Identify which cell holds the provided text, then report its (X, Y) central coordinate. 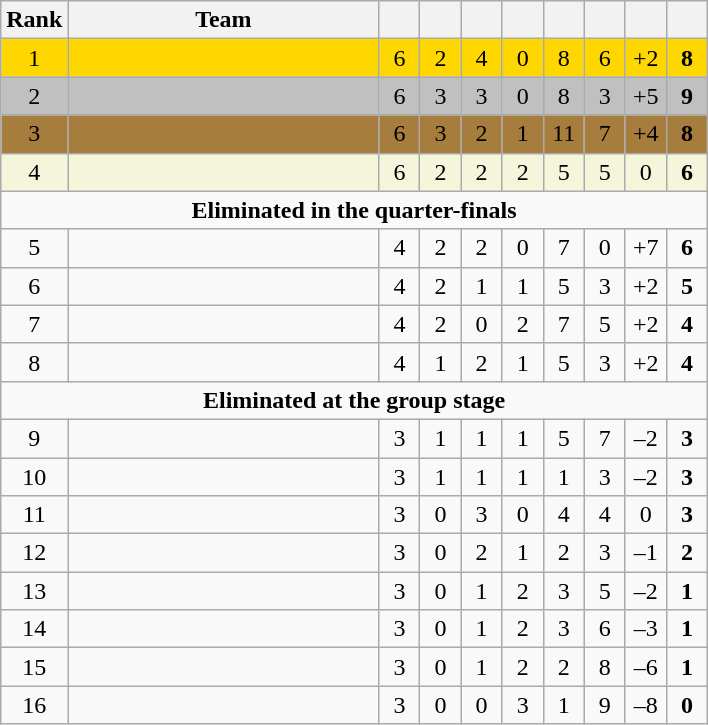
Rank (34, 20)
+4 (646, 134)
+7 (646, 248)
13 (34, 591)
Eliminated at the group stage (354, 400)
12 (34, 553)
–1 (646, 553)
10 (34, 477)
–3 (646, 629)
Eliminated in the quarter-finals (354, 210)
15 (34, 667)
–6 (646, 667)
16 (34, 705)
+5 (646, 96)
14 (34, 629)
Team (224, 20)
–8 (646, 705)
